Detect which cell encompasses the target text, then output its [x, y] center coordinate. 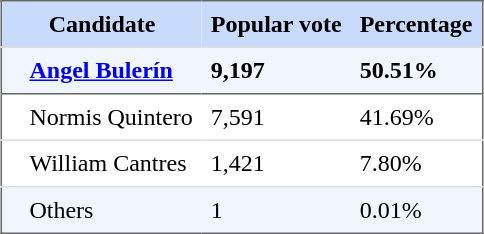
William Cantres [110, 163]
50.51% [417, 70]
0.01% [417, 210]
7.80% [417, 163]
Percentage [417, 24]
9,197 [276, 70]
Others [110, 210]
Normis Quintero [110, 117]
1 [276, 210]
1,421 [276, 163]
7,591 [276, 117]
Candidate [102, 24]
Angel Bulerín [110, 70]
Popular vote [276, 24]
41.69% [417, 117]
